Return (x, y) of the center of cell containing provided text 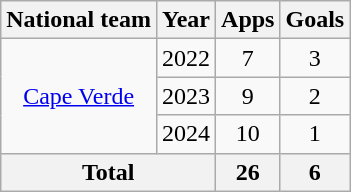
Total (108, 172)
3 (315, 58)
Cape Verde (79, 96)
2 (315, 96)
2023 (186, 96)
2024 (186, 134)
9 (248, 96)
2022 (186, 58)
Year (186, 20)
6 (315, 172)
7 (248, 58)
Apps (248, 20)
1 (315, 134)
26 (248, 172)
National team (79, 20)
10 (248, 134)
Goals (315, 20)
